Find where the given text appears and provide that cell's center as (x, y) coordinate. 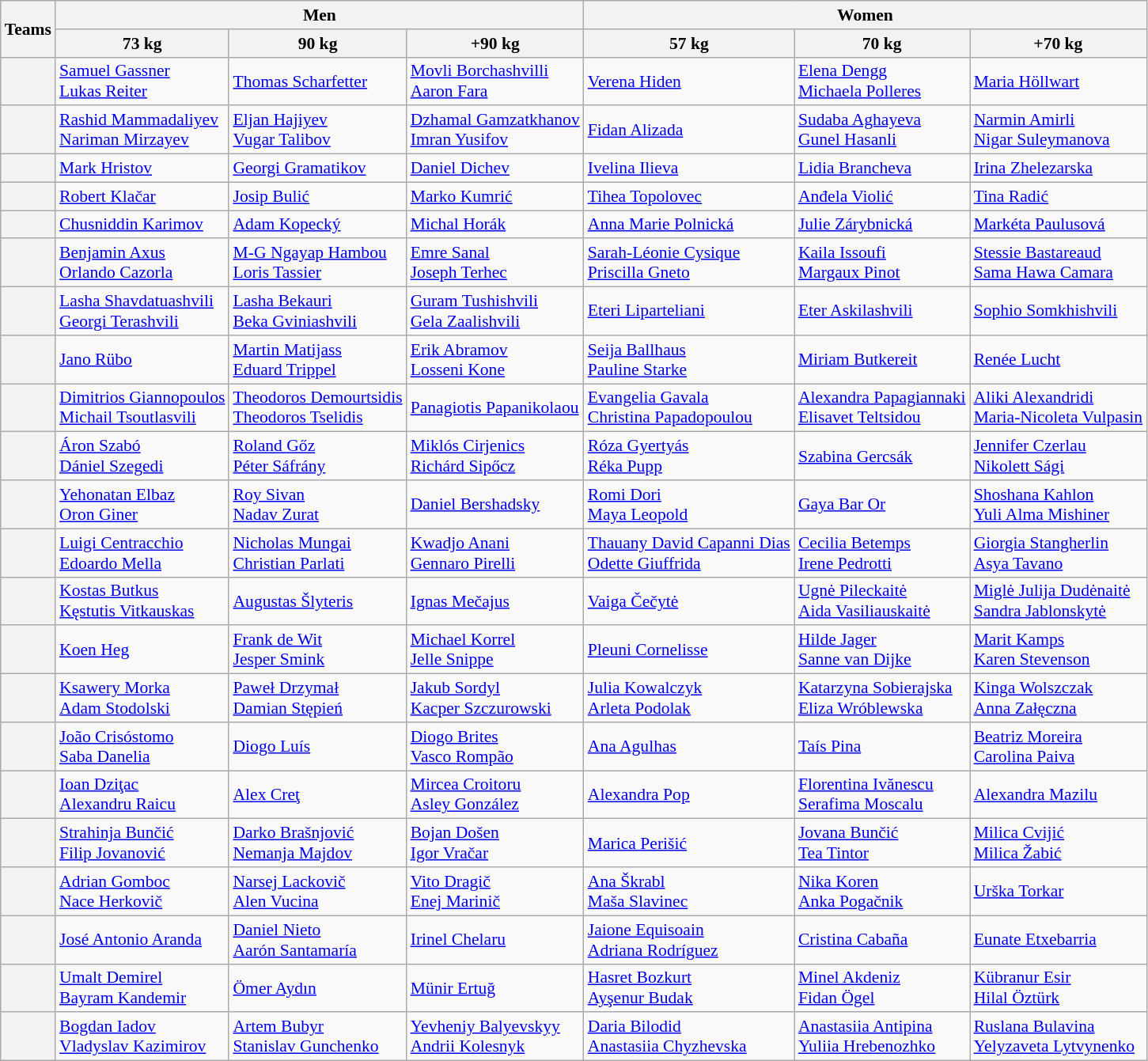
Stessie BastareaudSama Hawa Camara (1059, 263)
Diogo Luís (317, 747)
Münir Ertuğ (495, 987)
Daria BilodidAnastasiia Chyzhevska (689, 1036)
Ana Agulhas (689, 747)
Theodoros DemourtsidisTheodoros Tselidis (317, 408)
Kostas ButkusKęstutis Vitkauskas (142, 601)
Artem BubyrStanislav Gunchenko (317, 1036)
Romi DoriMaya Leopold (689, 505)
Augustas Šlyteris (317, 601)
Narsej LackovičAlen Vucina (317, 891)
Tina Radić (1059, 196)
Thauany David Capanni DiasOdette Giuffrida (689, 552)
Hasret BozkurtAyşenur Budak (689, 987)
Michal Horák (495, 225)
+90 kg (495, 44)
Miriam Butkereit (882, 359)
Adrian GombocNace Herkovič (142, 891)
Emre SanalJoseph Terhec (495, 263)
Ugnė PileckaitėAida Vasiliauskaitė (882, 601)
Ivelina Ilieva (689, 169)
Taís Pina (882, 747)
Kinga WolszczakAnna Załęczna (1059, 698)
Yehonatan ElbazOron Giner (142, 505)
Vaiga Čečytė (689, 601)
Ignas Mečajus (495, 601)
+70 kg (1059, 44)
Róza GyertyásRéka Pupp (689, 456)
Alex Creţ (317, 794)
Pleuni Cornelisse (689, 650)
Nicholas MungaiChristian Parlati (317, 552)
Eter Askilashvili (882, 312)
Frank de WitJesper Smink (317, 650)
Dimitrios GiannopoulosMichail Tsoutlasvili (142, 408)
Aliki AlexandridiMaria-Nicoleta Vulpasin (1059, 408)
Minel AkdenizFidan Ögel (882, 987)
Movli BorchashvilliAaron Fara (495, 81)
Bogdan IadovVladyslav Kazimirov (142, 1036)
70 kg (882, 44)
Marit KampsKaren Stevenson (1059, 650)
Florentina IvănescuSerafima Moscalu (882, 794)
Ruslana BulavinaYelyzaveta Lytvynenko (1059, 1036)
Miklós CirjenicsRichárd Sipőcz (495, 456)
Marko Kumrić (495, 196)
Lidia Brancheva (882, 169)
Sudaba AghayevaGunel Hasanli (882, 130)
Jaione EquisoainAdriana Rodríguez (689, 940)
Roy SivanNadav Zurat (317, 505)
Cecilia BetempsIrene Pedrotti (882, 552)
Jennifer CzerlauNikolett Sági (1059, 456)
Samuel GassnerLukas Reiter (142, 81)
Luigi CentracchioEdoardo Mella (142, 552)
Men (320, 15)
Sarah-Léonie CysiquePriscilla Gneto (689, 263)
Maria Höllwart (1059, 81)
Jano Rübo (142, 359)
Kwadjo AnaniGennaro Pirelli (495, 552)
Eunate Etxebarria (1059, 940)
Seija BallhausPauline Starke (689, 359)
Gaya Bar Or (882, 505)
Ioan DziţacAlexandru Raicu (142, 794)
Anđela Violić (882, 196)
Julia KowalczykArleta Podolak (689, 698)
Marica Perišić (689, 843)
Áron SzabóDániel Szegedi (142, 456)
Koen Heg (142, 650)
Eteri Liparteliani (689, 312)
Anastasiia AntipinaYuliia Hrebenozhko (882, 1036)
Renée Lucht (1059, 359)
Milica CvijićMilica Žabić (1059, 843)
Daniel Dichev (495, 169)
Evangelia GavalaChristina Papadopoulou (689, 408)
Thomas Scharfetter (317, 81)
Verena Hiden (689, 81)
73 kg (142, 44)
Teams (28, 28)
Erik AbramovLosseni Kone (495, 359)
Daniel Bershadsky (495, 505)
José Antonio Aranda (142, 940)
Josip Bulić (317, 196)
Fidan Alizada (689, 130)
Yevheniy BalyevskyyAndrii Kolesnyk (495, 1036)
Mark Hristov (142, 169)
Georgi Gramatikov (317, 169)
João CrisóstomoSaba Danelia (142, 747)
Miglė Julija DudėnaitėSandra Jablonskytė (1059, 601)
Kübranur EsirHilal Öztürk (1059, 987)
Alexandra PapagiannakiElisavet Teltsidou (882, 408)
Alexandra Mazilu (1059, 794)
Anna Marie Polnická (689, 225)
Bojan DošenIgor Vračar (495, 843)
Chusniddin Karimov (142, 225)
Eljan HajiyevVugar Talibov (317, 130)
Markéta Paulusová (1059, 225)
Hilde JagerSanne van Dijke (882, 650)
Giorgia StangherlinAsya Tavano (1059, 552)
Katarzyna SobierajskaEliza Wróblewska (882, 698)
Sophio Somkhishvili (1059, 312)
M-G Ngayap HambouLoris Tassier (317, 263)
Irinel Chelaru (495, 940)
Lasha ShavdatuashviliGeorgi Terashvili (142, 312)
Diogo BritesVasco Rompão (495, 747)
Benjamin Axus Orlando Cazorla (142, 263)
Paweł DrzymałDamian Stępień (317, 698)
Ömer Aydın (317, 987)
Michael KorrelJelle Snippe (495, 650)
Rashid MammadaliyevNariman Mirzayev (142, 130)
Beatriz MoreiraCarolina Paiva (1059, 747)
Martin MatijassEduard Trippel (317, 359)
Panagiotis Papanikolaou (495, 408)
Mircea CroitoruAsley González (495, 794)
Irina Zhelezarska (1059, 169)
Women (866, 15)
Strahinja BunčićFilip Jovanović (142, 843)
Umalt DemirelBayram Kandemir (142, 987)
Narmin AmirliNigar Suleymanova (1059, 130)
Cristina Cabaña (882, 940)
Kaila IssoufiMargaux Pinot (882, 263)
90 kg (317, 44)
Vito DragičEnej Marinič (495, 891)
Alexandra Pop (689, 794)
Robert Klačar (142, 196)
Urška Torkar (1059, 891)
Szabina Gercsák (882, 456)
Ksawery MorkaAdam Stodolski (142, 698)
Adam Kopecký (317, 225)
Tihea Topolovec (689, 196)
Guram TushishviliGela Zaalishvili (495, 312)
Darko BrašnjovićNemanja Majdov (317, 843)
57 kg (689, 44)
Jovana BunčićTea Tintor (882, 843)
Lasha BekauriBeka Gviniashvili (317, 312)
Ana ŠkrablMaša Slavinec (689, 891)
Daniel NietoAarón Santamaría (317, 940)
Elena DenggMichaela Polleres (882, 81)
Nika KorenAnka Pogačnik (882, 891)
Dzhamal GamzatkhanovImran Yusifov (495, 130)
Julie Zárybnická (882, 225)
Shoshana KahlonYuli Alma Mishiner (1059, 505)
Jakub SordylKacper Szczurowski (495, 698)
Roland GőzPéter Sáfrány (317, 456)
